Capture the cell that displays the provided text and extract its (X, Y) central coordinate. 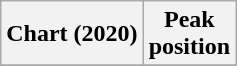
Peakposition (189, 34)
Chart (2020) (72, 34)
